Return the (X, Y) coordinate for the center point of the cell that contains the specified text.  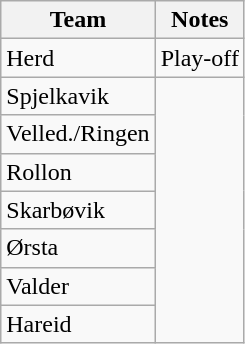
Valder (78, 286)
Team (78, 20)
Velled./Ringen (78, 134)
Notes (200, 20)
Hareid (78, 324)
Spjelkavik (78, 96)
Skarbøvik (78, 210)
Play-off (200, 58)
Rollon (78, 172)
Ørsta (78, 248)
Herd (78, 58)
